Determine the [x, y] coordinate at the center of the cell enclosing the given text.  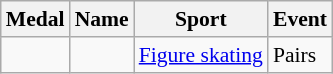
Event [300, 19]
Name [102, 19]
Figure skating [201, 55]
Sport [201, 19]
Medal [36, 19]
Pairs [300, 55]
